Determine the (x, y) coordinate at the center of the cell enclosing the given text.  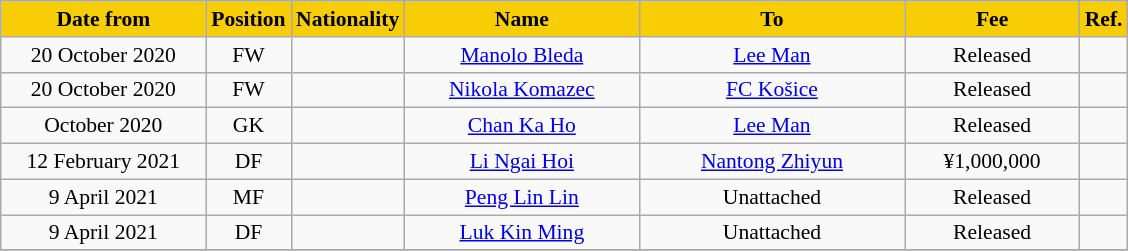
Nationality (348, 19)
October 2020 (104, 126)
Fee (992, 19)
Chan Ka Ho (522, 126)
Ref. (1104, 19)
¥1,000,000 (992, 162)
FC Košice (772, 90)
12 February 2021 (104, 162)
Manolo Bleda (522, 55)
Name (522, 19)
GK (248, 126)
Li Ngai Hoi (522, 162)
Nikola Komazec (522, 90)
Peng Lin Lin (522, 197)
Position (248, 19)
Luk Kin Ming (522, 233)
To (772, 19)
MF (248, 197)
Nantong Zhiyun (772, 162)
Date from (104, 19)
